Return (x, y) of the center of cell containing provided text 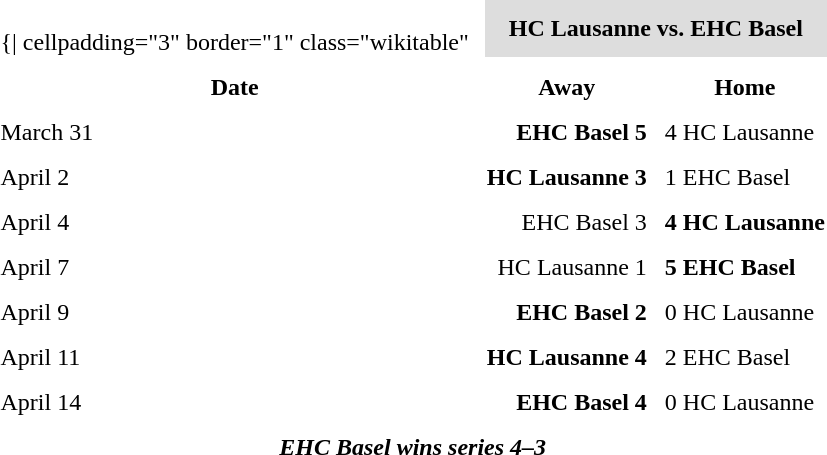
EHC Basel 4 (566, 402)
2 EHC Basel (744, 357)
HC Lausanne 1 (566, 267)
EHC Basel 5 (566, 132)
HC Lausanne 4 (566, 357)
EHC Basel 3 (566, 222)
Away (566, 87)
5 EHC Basel (744, 267)
HC Lausanne vs. EHC Basel (656, 28)
Home (744, 87)
HC Lausanne 3 (566, 177)
EHC Basel 2 (566, 312)
1 EHC Basel (744, 177)
